Extract the (x, y) coordinate from the center of the cell holding the provided text.  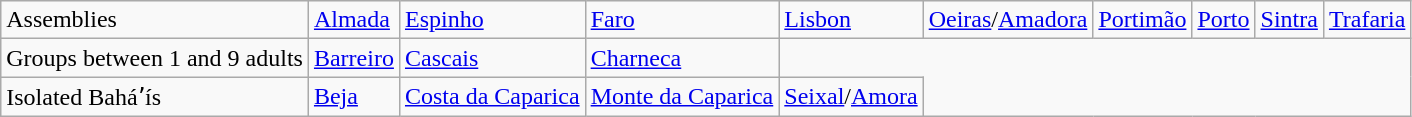
Assemblies (155, 20)
Oeiras/Amadora (1008, 20)
Almada (354, 20)
Beja (354, 97)
Groups between 1 and 9 adults (155, 58)
Porto (1224, 20)
Isolated Baháʼís (155, 97)
Trafaria (1366, 20)
Cascais (492, 58)
Charneca (682, 58)
Monte da Caparica (682, 97)
Espinho (492, 20)
Sintra (1289, 20)
Barreiro (354, 58)
Lisbon (851, 20)
Faro (682, 20)
Seixal/Amora (851, 97)
Costa da Caparica (492, 97)
Portimão (1142, 20)
